Output the (x, y) coordinate of the center of the cell containing the given text.  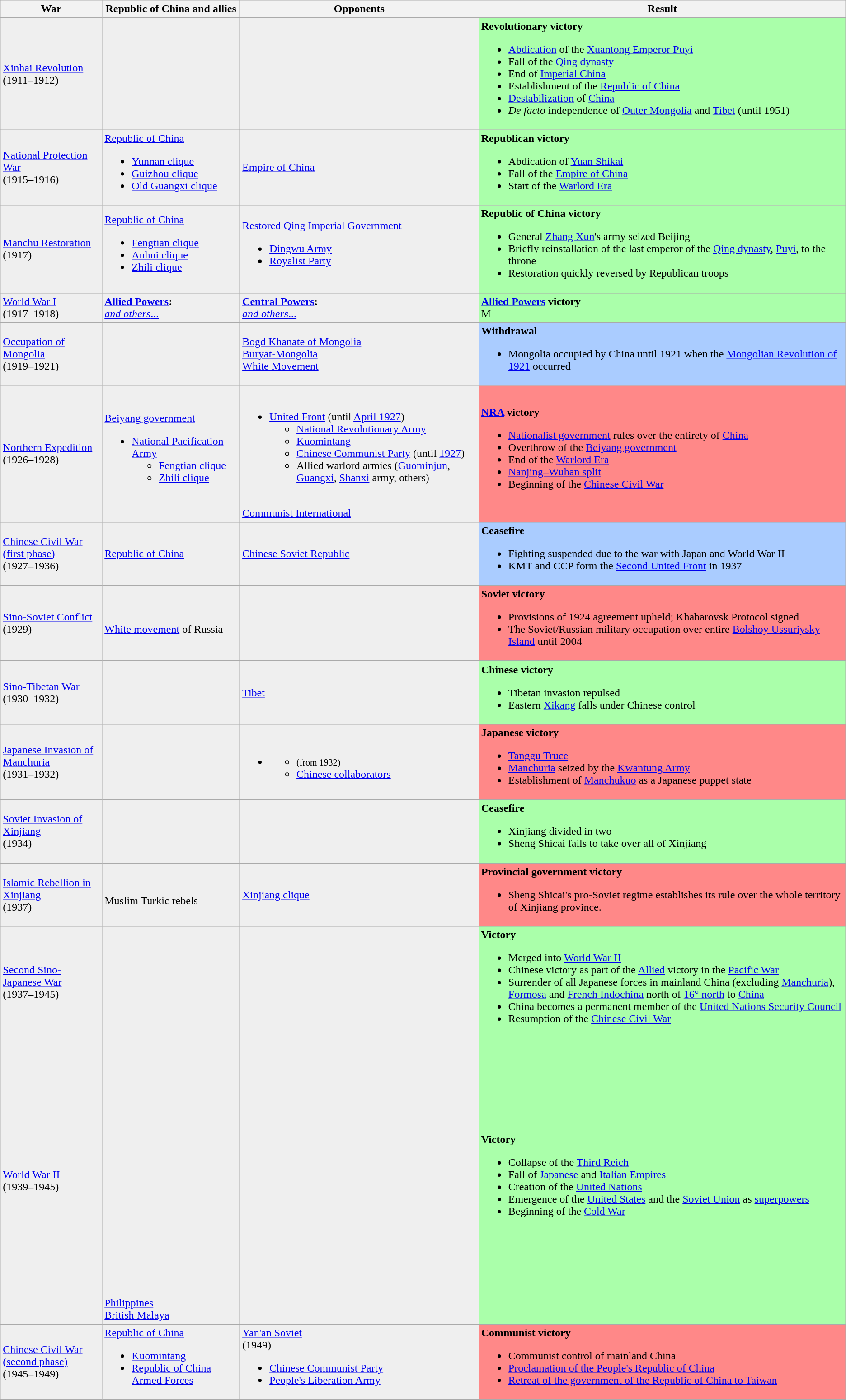
Muslim Turkic rebels (171, 895)
Islamic Rebellion in Xinjiang(1937) (52, 895)
Philippines British Malaya (171, 1181)
CeasefireXinjiang divided in twoSheng Shicai fails to take over all of Xinjiang (662, 831)
Japanese Invasion of Manchuria(1931–1932) (52, 762)
Empire of China (360, 167)
Sino-Tibetan War(1930–1932) (52, 692)
Yan'an Soviet (1949) Chinese Communist Party People's Liberation Army (360, 1362)
Result (662, 9)
Chinese Civil War(first phase)(1927–1936) (52, 554)
Xinhai Revolution(1911–1912) (52, 74)
Republican victoryAbdication of Yuan ShikaiFall of the Empire of ChinaStart of the Warlord Era (662, 167)
Allied Powers: and others... (171, 307)
(from 1932)Chinese collaborators (360, 762)
Chinese victoryTibetan invasion repulsedEastern Xikang falls under Chinese control (662, 692)
War (52, 9)
World War I(1917–1918) (52, 307)
Chinese Soviet Republic (360, 554)
White movement of Russia (171, 623)
Republic of China Fengtian clique Anhui clique Zhili clique (171, 249)
Tibet (360, 692)
National Protection War(1915–1916) (52, 167)
Republic of China Kuomintang Republic of China Armed Forces (171, 1362)
Allied Powers victory M (662, 307)
World War II(1939–1945) (52, 1181)
Japanese victoryTanggu TruceManchuria seized by the Kwantung ArmyEstablishment of Manchukuo as a Japanese puppet state (662, 762)
Provincial government victorySheng Shicai's pro-Soviet regime establishes its rule over the whole territory of Xinjiang province. (662, 895)
Republic of China (171, 554)
Northern Expedition(1926–1928) (52, 454)
Republic of ChinaYunnan cliqueGuizhou cliqueOld Guangxi clique (171, 167)
Bogd Khanate of MongoliaBuryat-Mongolia White Movement (360, 354)
Manchu Restoration(1917) (52, 249)
Central Powers:and others... (360, 307)
Opponents (360, 9)
CeasefireFighting suspended due to the war with Japan and World War IIKMT and CCP form the Second United Front in 1937 (662, 554)
Occupation of Mongolia(1919–1921) (52, 354)
Xinjiang clique (360, 895)
Soviet Invasion of Xinjiang(1934) (52, 831)
Second Sino-Japanese War(1937–1945) (52, 982)
Beiyang governmentNational Pacification ArmyFengtian cliqueZhili clique (171, 454)
WithdrawalMongolia occupied by China until 1921 when the Mongolian Revolution of 1921 occurred (662, 354)
Restored Qing Imperial Government Dingwu Army Royalist Party (360, 249)
Sino-Soviet Conflict(1929) (52, 623)
Chinese Civil War(second phase)(1945–1949) (52, 1362)
Republic of China and allies (171, 9)
